Pinpoint the cell where the given text exists, returning its [x, y] midpoint coordinate. 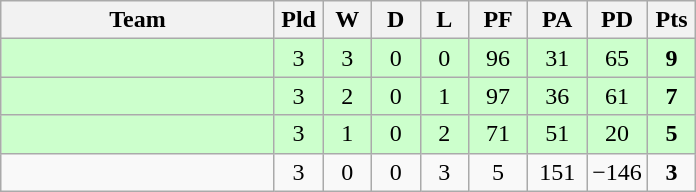
151 [558, 172]
Pts [672, 20]
51 [558, 134]
31 [558, 58]
61 [618, 96]
71 [498, 134]
−146 [618, 172]
L [444, 20]
20 [618, 134]
PD [618, 20]
Pld [298, 20]
W [348, 20]
PF [498, 20]
Team [138, 20]
96 [498, 58]
36 [558, 96]
65 [618, 58]
9 [672, 58]
PA [558, 20]
7 [672, 96]
97 [498, 96]
D [396, 20]
